Output the (x, y) coordinate of the center of the cell containing the given text.  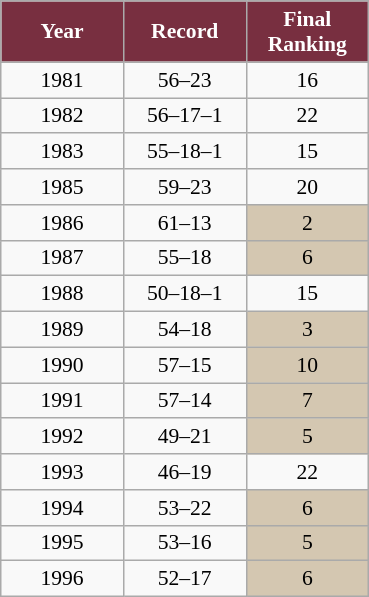
1993 (62, 472)
1990 (62, 365)
57–14 (184, 401)
1985 (62, 187)
1995 (62, 543)
57–15 (184, 365)
1986 (62, 223)
56–17–1 (184, 116)
56–23 (184, 80)
1994 (62, 508)
1982 (62, 116)
Record (184, 32)
52–17 (184, 579)
2 (308, 223)
54–18 (184, 330)
10 (308, 365)
61–13 (184, 223)
55–18 (184, 258)
1987 (62, 258)
1988 (62, 294)
1992 (62, 437)
Final Ranking (308, 32)
20 (308, 187)
1996 (62, 579)
7 (308, 401)
53–16 (184, 543)
55–18–1 (184, 152)
53–22 (184, 508)
50–18–1 (184, 294)
1981 (62, 80)
3 (308, 330)
1983 (62, 152)
16 (308, 80)
Year (62, 32)
1989 (62, 330)
59–23 (184, 187)
1991 (62, 401)
49–21 (184, 437)
46–19 (184, 472)
